Return [X, Y] of the center of cell containing provided text 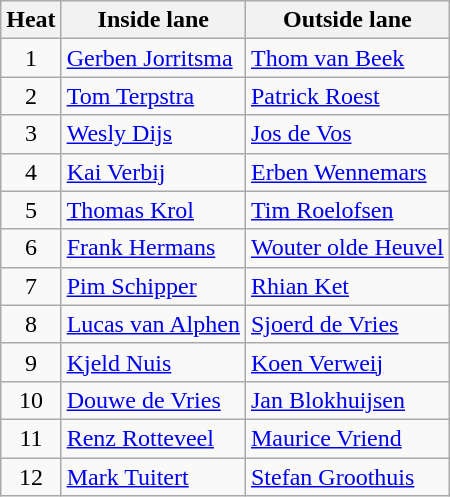
Wesly Dijs [153, 134]
Pim Schipper [153, 286]
4 [31, 172]
11 [31, 438]
Renz Rotteveel [153, 438]
8 [31, 324]
Jan Blokhuijsen [347, 400]
Douwe de Vries [153, 400]
Wouter olde Heuvel [347, 248]
Kjeld Nuis [153, 362]
6 [31, 248]
Patrick Roest [347, 96]
Outside lane [347, 20]
Tim Roelofsen [347, 210]
Maurice Vriend [347, 438]
Tom Terpstra [153, 96]
Inside lane [153, 20]
3 [31, 134]
1 [31, 58]
Stefan Groothuis [347, 477]
9 [31, 362]
Heat [31, 20]
10 [31, 400]
Mark Tuitert [153, 477]
Koen Verweij [347, 362]
Rhian Ket [347, 286]
Erben Wennemars [347, 172]
Gerben Jorritsma [153, 58]
Sjoerd de Vries [347, 324]
Thomas Krol [153, 210]
Thom van Beek [347, 58]
2 [31, 96]
7 [31, 286]
Frank Hermans [153, 248]
5 [31, 210]
Lucas van Alphen [153, 324]
Kai Verbij [153, 172]
Jos de Vos [347, 134]
12 [31, 477]
